Output the (x, y) coordinate of the center of the cell containing the given text.  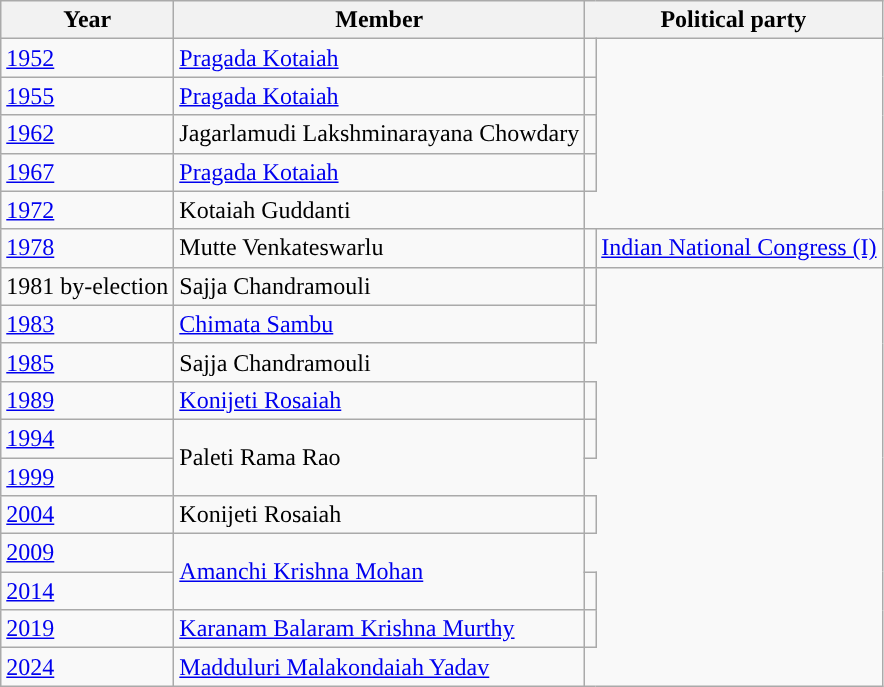
2024 (88, 667)
Madduluri Malakondaiah Yadav (380, 667)
Member (380, 20)
2014 (88, 591)
Karanam Balaram Krishna Murthy (380, 629)
1955 (88, 96)
2004 (88, 515)
Kotaiah Guddanti (380, 210)
Paleti Rama Rao (380, 457)
Mutte Venkateswarlu (380, 248)
1985 (88, 362)
1981 by-election (88, 286)
Amanchi Krishna Mohan (380, 572)
1983 (88, 324)
1962 (88, 134)
1978 (88, 248)
Indian National Congress (I) (739, 248)
Year (88, 20)
1967 (88, 172)
Jagarlamudi Lakshminarayana Chowdary (380, 134)
2009 (88, 553)
2019 (88, 629)
1952 (88, 58)
Political party (734, 20)
1994 (88, 438)
1999 (88, 477)
1972 (88, 210)
Chimata Sambu (380, 324)
1989 (88, 400)
